Capture the cell that displays the provided text and extract its [x, y] central coordinate. 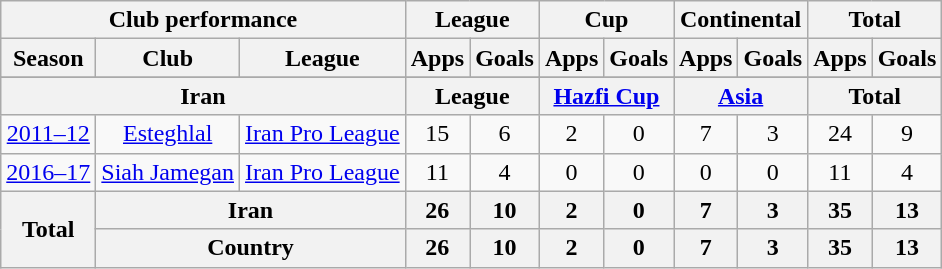
Club [168, 58]
Hazfi Cup [606, 96]
Cup [606, 20]
24 [840, 134]
Asia [741, 96]
Country [250, 248]
Continental [741, 20]
Season [48, 58]
6 [505, 134]
9 [907, 134]
Esteghlal [168, 134]
2016–17 [48, 172]
2011–12 [48, 134]
15 [437, 134]
Club performance [203, 20]
Siah Jamegan [168, 172]
